Find where the given text appears and provide that cell's center as [x, y] coordinate. 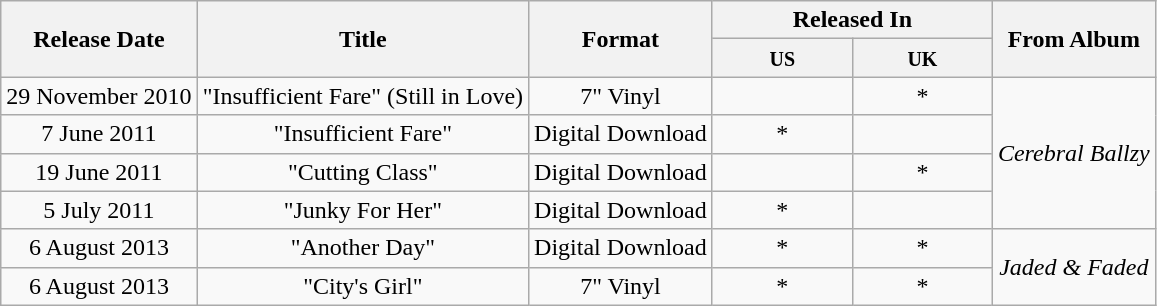
"Insufficient Fare" (Still in Love) [362, 96]
US [782, 58]
7 June 2011 [99, 134]
UK [922, 58]
From Album [1074, 39]
"City's Girl" [362, 286]
Release Date [99, 39]
Title [362, 39]
5 July 2011 [99, 210]
29 November 2010 [99, 96]
Released In [852, 20]
Format [621, 39]
Cerebral Ballzy [1074, 153]
"Insufficient Fare" [362, 134]
"Another Day" [362, 248]
Jaded & Faded [1074, 267]
19 June 2011 [99, 172]
"Cutting Class" [362, 172]
"Junky For Her" [362, 210]
